For the text-containing cell, return its midpoint in (X, Y) coordinate format. 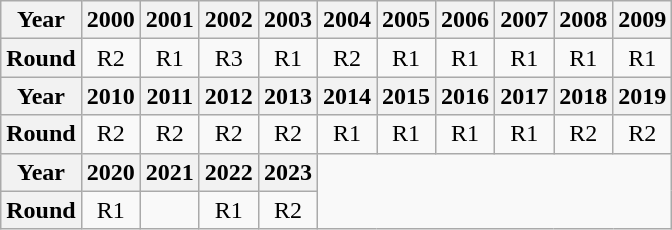
2019 (642, 96)
2007 (524, 20)
2003 (288, 20)
2009 (642, 20)
2011 (170, 96)
2021 (170, 172)
2005 (406, 20)
2014 (346, 96)
2018 (584, 96)
2015 (406, 96)
2013 (288, 96)
2012 (228, 96)
2020 (110, 172)
2017 (524, 96)
2008 (584, 20)
2000 (110, 20)
2010 (110, 96)
2001 (170, 20)
2023 (288, 172)
R3 (228, 58)
2016 (466, 96)
2004 (346, 20)
2022 (228, 172)
2002 (228, 20)
2006 (466, 20)
